Provide the (x, y) coordinate of the cell's center where the given text is located.  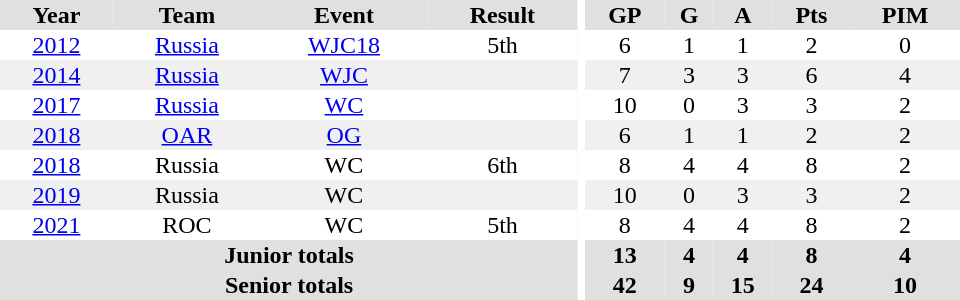
15 (743, 285)
2017 (56, 105)
Result (502, 15)
OG (344, 135)
OAR (187, 135)
7 (625, 75)
2014 (56, 75)
42 (625, 285)
G (689, 15)
2021 (56, 225)
9 (689, 285)
6th (502, 165)
Pts (812, 15)
GP (625, 15)
WJC18 (344, 45)
A (743, 15)
Event (344, 15)
Team (187, 15)
ROC (187, 225)
2019 (56, 195)
PIM (905, 15)
2012 (56, 45)
Year (56, 15)
Junior totals (289, 255)
24 (812, 285)
13 (625, 255)
Senior totals (289, 285)
WJC (344, 75)
